For the text-containing cell, return its midpoint in (x, y) coordinate format. 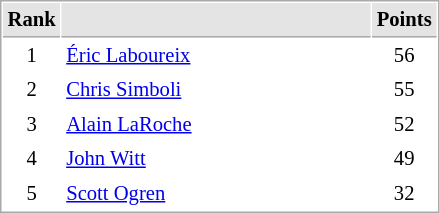
4 (32, 158)
Éric Laboureix (216, 56)
1 (32, 56)
Points (404, 20)
5 (32, 194)
Scott Ogren (216, 194)
Alain LaRoche (216, 124)
John Witt (216, 158)
Rank (32, 20)
2 (32, 90)
32 (404, 194)
55 (404, 90)
Chris Simboli (216, 90)
56 (404, 56)
49 (404, 158)
52 (404, 124)
3 (32, 124)
